Return (X, Y) of the center of cell containing provided text 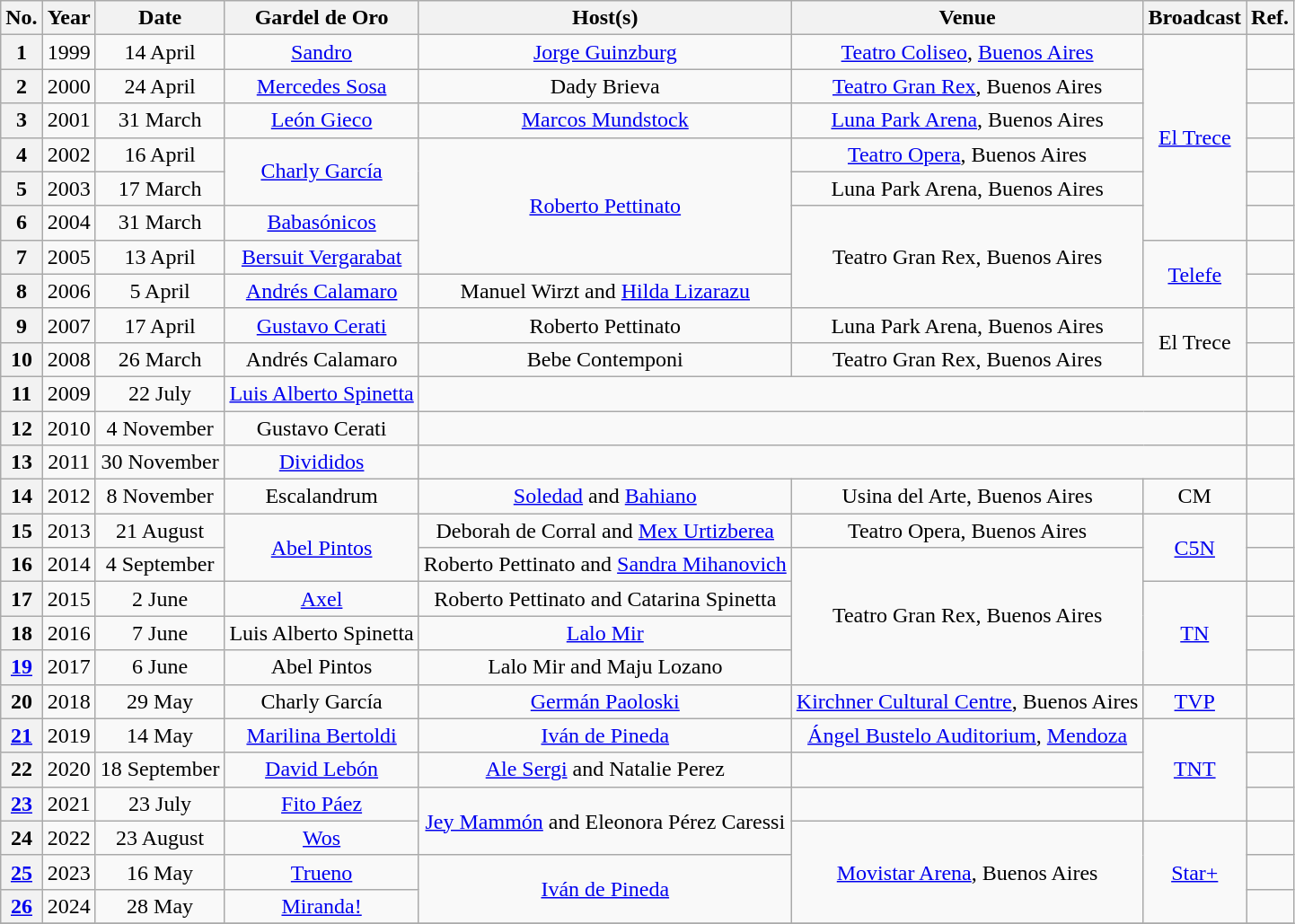
Lalo Mir and Maju Lozano (605, 667)
18 September (160, 770)
21 August (160, 531)
David Lebón (322, 770)
23 (22, 804)
5 (22, 189)
13 (22, 462)
TNT (1194, 770)
14 (22, 497)
Broadcast (1194, 18)
2013 (68, 531)
13 April (160, 257)
Bersuit Vergarabat (322, 257)
Ángel Bustelo Auditorium, Mendoza (967, 735)
Usina del Arte, Buenos Aires (967, 497)
TVP (1194, 701)
2019 (68, 735)
Escalandrum (322, 497)
Gardel de Oro (322, 18)
Host(s) (605, 18)
2024 (68, 906)
6 June (160, 667)
10 (22, 359)
Trueno (322, 872)
2016 (68, 633)
2011 (68, 462)
2003 (68, 189)
2008 (68, 359)
Soledad and Bahiano (605, 497)
2000 (68, 86)
Date (160, 18)
2022 (68, 838)
16 (22, 565)
CM (1194, 497)
2004 (68, 223)
4 November (160, 428)
Jey Mammón and Eleonora Pérez Caressi (605, 821)
2006 (68, 291)
1999 (68, 52)
2005 (68, 257)
17 March (160, 189)
3 (22, 120)
8 November (160, 497)
Ref. (1270, 18)
Star+ (1194, 872)
2012 (68, 497)
4 September (160, 565)
Kirchner Cultural Centre, Buenos Aires (967, 701)
Fito Páez (322, 804)
9 (22, 325)
8 (22, 291)
2 (22, 86)
30 November (160, 462)
Axel (322, 599)
Ale Sergi and Natalie Perez (605, 770)
4 (22, 154)
6 (22, 223)
2018 (68, 701)
26 (22, 906)
Teatro Coliseo, Buenos Aires (967, 52)
Marcos Mundstock (605, 120)
No. (22, 18)
Manuel Wirzt and Hilda Lizarazu (605, 291)
Sandro (322, 52)
18 (22, 633)
2010 (68, 428)
León Gieco (322, 120)
2017 (68, 667)
23 August (160, 838)
Marilina Bertoldi (322, 735)
28 May (160, 906)
Babasónicos (322, 223)
Miranda! (322, 906)
Telefe (1194, 274)
Jorge Guinzburg (605, 52)
19 (22, 667)
5 April (160, 291)
2014 (68, 565)
2001 (68, 120)
2 June (160, 599)
TN (1194, 633)
24 April (160, 86)
2023 (68, 872)
25 (22, 872)
17 (22, 599)
1 (22, 52)
11 (22, 393)
Year (68, 18)
7 (22, 257)
Divididos (322, 462)
7 June (160, 633)
2002 (68, 154)
2021 (68, 804)
Germán Paoloski (605, 701)
Mercedes Sosa (322, 86)
22 July (160, 393)
14 May (160, 735)
Venue (967, 18)
Deborah de Corral and Mex Urtizberea (605, 531)
Bebe Contemponi (605, 359)
Wos (322, 838)
26 March (160, 359)
16 May (160, 872)
16 April (160, 154)
Dady Brieva (605, 86)
Movistar Arena, Buenos Aires (967, 872)
Lalo Mir (605, 633)
12 (22, 428)
2007 (68, 325)
23 July (160, 804)
14 April (160, 52)
2009 (68, 393)
29 May (160, 701)
20 (22, 701)
22 (22, 770)
Roberto Pettinato and Catarina Spinetta (605, 599)
2015 (68, 599)
21 (22, 735)
2020 (68, 770)
17 April (160, 325)
C5N (1194, 548)
15 (22, 531)
24 (22, 838)
Roberto Pettinato and Sandra Mihanovich (605, 565)
